Capture the cell that displays the provided text and extract its [x, y] central coordinate. 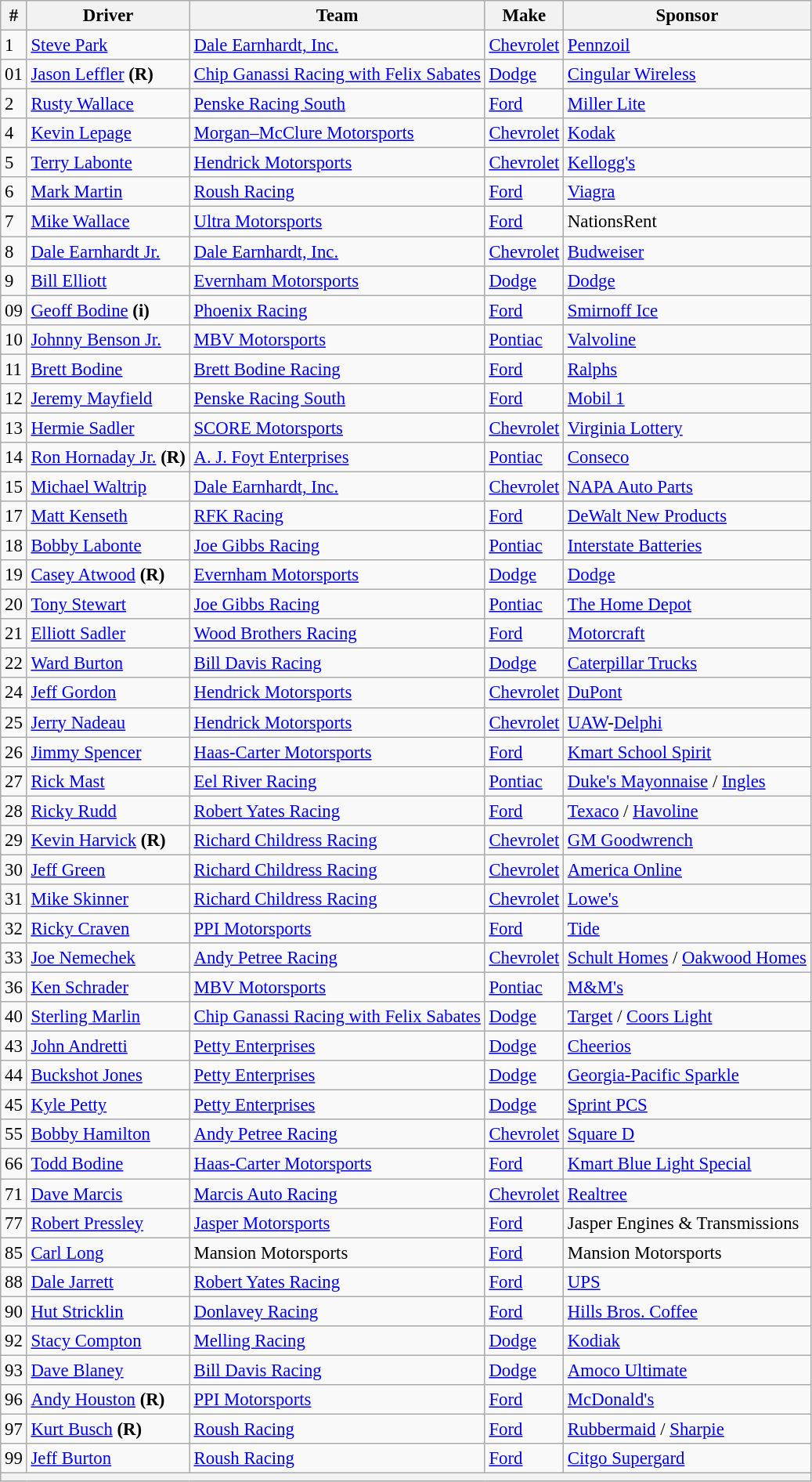
Dave Marcis [108, 1194]
Citgo Supergard [687, 1459]
13 [14, 428]
85 [14, 1252]
Rusty Wallace [108, 104]
Bobby Labonte [108, 546]
5 [14, 163]
Sprint PCS [687, 1105]
M&M's [687, 988]
# [14, 16]
Terry Labonte [108, 163]
Make [524, 16]
Mark Martin [108, 192]
SCORE Motorsports [337, 428]
Kodak [687, 133]
Kyle Petty [108, 1105]
Jeff Gordon [108, 693]
Eel River Racing [337, 781]
Elliott Sadler [108, 634]
19 [14, 575]
Melling Racing [337, 1341]
Jasper Motorsports [337, 1223]
DeWalt New Products [687, 516]
Jason Leffler (R) [108, 74]
America Online [687, 869]
01 [14, 74]
Donlavey Racing [337, 1311]
Geoff Bodine (i) [108, 310]
Tony Stewart [108, 605]
Dale Earnhardt Jr. [108, 251]
Kodiak [687, 1341]
John Andretti [108, 1046]
Kmart School Spirit [687, 752]
8 [14, 251]
Robert Pressley [108, 1223]
1 [14, 45]
25 [14, 722]
77 [14, 1223]
24 [14, 693]
Kurt Busch (R) [108, 1429]
18 [14, 546]
Sponsor [687, 16]
Dale Jarrett [108, 1281]
97 [14, 1429]
09 [14, 310]
Sterling Marlin [108, 1017]
92 [14, 1341]
UPS [687, 1281]
Marcis Auto Racing [337, 1194]
Andy Houston (R) [108, 1400]
Lowe's [687, 899]
Joe Nemechek [108, 958]
Michael Waltrip [108, 486]
Tide [687, 928]
20 [14, 605]
14 [14, 457]
Hermie Sadler [108, 428]
22 [14, 663]
Brett Bodine [108, 369]
2 [14, 104]
UAW-Delphi [687, 722]
Amoco Ultimate [687, 1370]
Bill Elliott [108, 280]
Hut Stricklin [108, 1311]
Team [337, 16]
Ron Hornaday Jr. (R) [108, 457]
Matt Kenseth [108, 516]
71 [14, 1194]
Todd Bodine [108, 1164]
15 [14, 486]
17 [14, 516]
Pennzoil [687, 45]
43 [14, 1046]
Jeff Burton [108, 1459]
Ralphs [687, 369]
Hills Bros. Coffee [687, 1311]
Mike Skinner [108, 899]
29 [14, 840]
Driver [108, 16]
Caterpillar Trucks [687, 663]
Ward Burton [108, 663]
Johnny Benson Jr. [108, 339]
Jerry Nadeau [108, 722]
33 [14, 958]
Kellogg's [687, 163]
6 [14, 192]
Cheerios [687, 1046]
66 [14, 1164]
Carl Long [108, 1252]
DuPont [687, 693]
88 [14, 1281]
40 [14, 1017]
30 [14, 869]
Kmart Blue Light Special [687, 1164]
RFK Racing [337, 516]
Wood Brothers Racing [337, 634]
99 [14, 1459]
Virginia Lottery [687, 428]
12 [14, 399]
NAPA Auto Parts [687, 486]
Morgan–McClure Motorsports [337, 133]
Rick Mast [108, 781]
Jeremy Mayfield [108, 399]
Realtree [687, 1194]
Interstate Batteries [687, 546]
Mike Wallace [108, 222]
Mobil 1 [687, 399]
Georgia-Pacific Sparkle [687, 1075]
Smirnoff Ice [687, 310]
28 [14, 811]
Casey Atwood (R) [108, 575]
Rubbermaid / Sharpie [687, 1429]
44 [14, 1075]
Ultra Motorsports [337, 222]
7 [14, 222]
31 [14, 899]
Viagra [687, 192]
Texaco / Havoline [687, 811]
Ken Schrader [108, 988]
Jasper Engines & Transmissions [687, 1223]
21 [14, 634]
Miller Lite [687, 104]
A. J. Foyt Enterprises [337, 457]
26 [14, 752]
9 [14, 280]
Motorcraft [687, 634]
Kevin Harvick (R) [108, 840]
Jimmy Spencer [108, 752]
Valvoline [687, 339]
GM Goodwrench [687, 840]
Conseco [687, 457]
4 [14, 133]
Jeff Green [108, 869]
NationsRent [687, 222]
Bobby Hamilton [108, 1135]
McDonald's [687, 1400]
36 [14, 988]
90 [14, 1311]
Target / Coors Light [687, 1017]
10 [14, 339]
Duke's Mayonnaise / Ingles [687, 781]
The Home Depot [687, 605]
Stacy Compton [108, 1341]
Kevin Lepage [108, 133]
Ricky Rudd [108, 811]
Brett Bodine Racing [337, 369]
27 [14, 781]
Phoenix Racing [337, 310]
Ricky Craven [108, 928]
Steve Park [108, 45]
Square D [687, 1135]
Cingular Wireless [687, 74]
Schult Homes / Oakwood Homes [687, 958]
96 [14, 1400]
45 [14, 1105]
Dave Blaney [108, 1370]
93 [14, 1370]
32 [14, 928]
Buckshot Jones [108, 1075]
11 [14, 369]
55 [14, 1135]
Budweiser [687, 251]
